Scan for the cell matching the given text and deliver its (X, Y) coordinate at center. 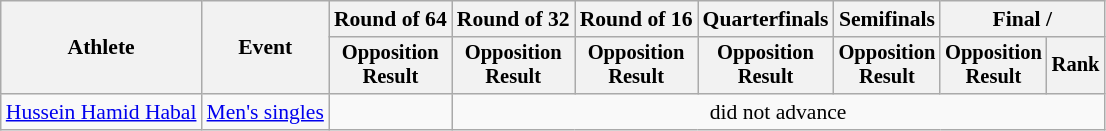
Round of 32 (514, 19)
Hussein Hamid Habal (102, 112)
did not advance (778, 112)
Round of 16 (636, 19)
Men's singles (266, 112)
Final / (1022, 19)
Round of 64 (390, 19)
Quarterfinals (766, 19)
Semifinals (888, 19)
Athlete (102, 48)
Event (266, 48)
Rank (1076, 66)
